Identify which cell holds the provided text, then report its [X, Y] central coordinate. 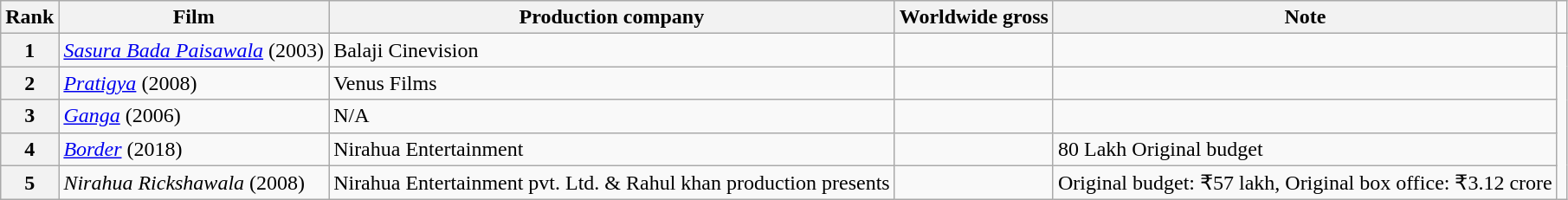
Pratigya (2008) [194, 83]
Production company [612, 17]
Rank [29, 17]
Worldwide gross [973, 17]
Ganga (2006) [194, 116]
2 [29, 83]
5 [29, 183]
4 [29, 149]
3 [29, 116]
Balaji Cinevision [612, 50]
Venus Films [612, 83]
Border (2018) [194, 149]
Nirahua Entertainment [612, 149]
Sasura Bada Paisawala (2003) [194, 50]
Nirahua Rickshawala (2008) [194, 183]
Original budget: ₹57 lakh, Original box office: ₹3.12 crore [1305, 183]
Film [194, 17]
Nirahua Entertainment pvt. Ltd. & Rahul khan production presents [612, 183]
1 [29, 50]
80 Lakh Original budget [1305, 149]
N/A [612, 116]
Note [1305, 17]
